Extract the (x, y) coordinate from the center of the cell holding the provided text.  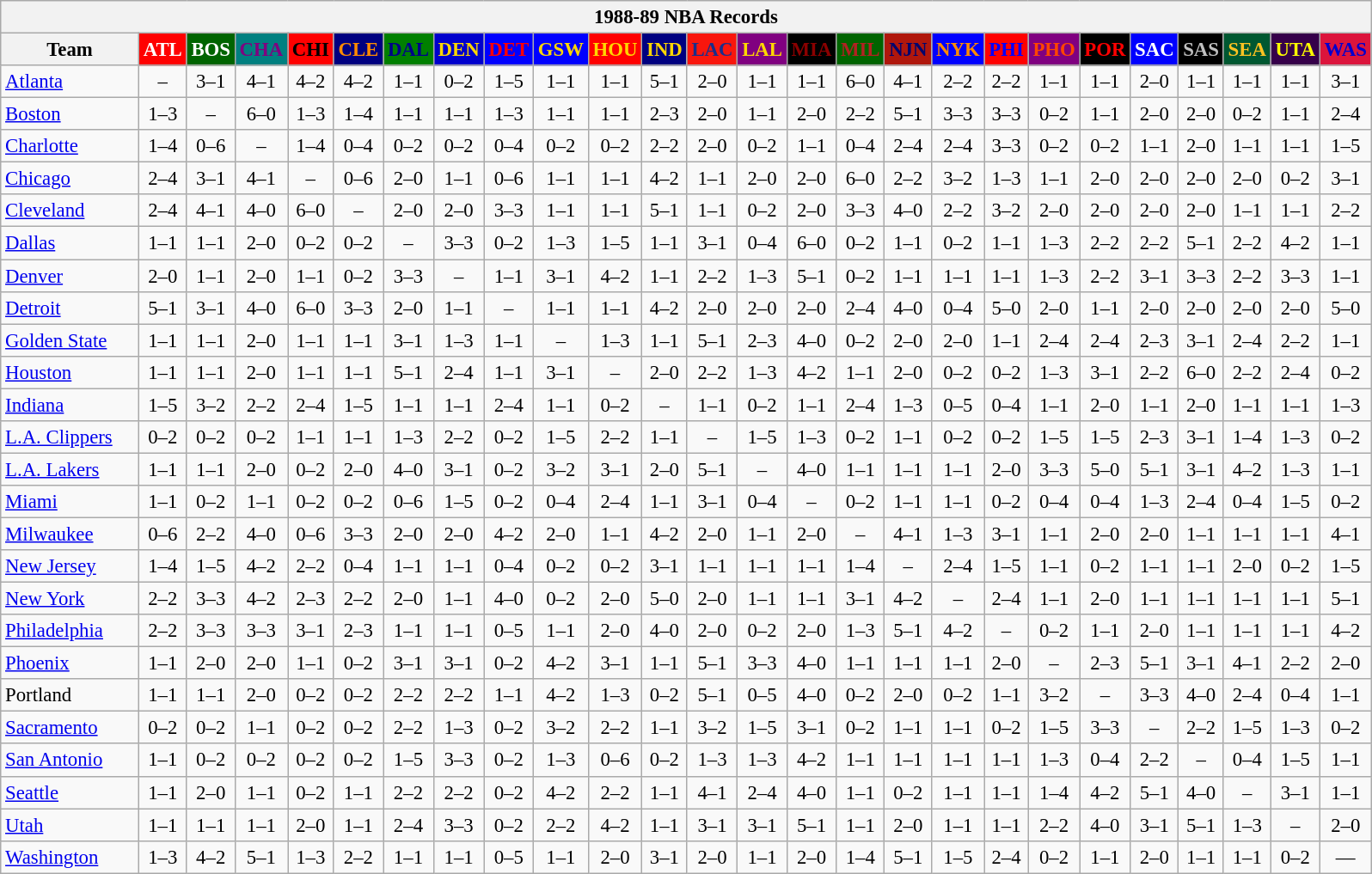
Sacramento (70, 728)
Golden State (70, 340)
L.A. Clippers (70, 437)
Utah (70, 825)
Indiana (70, 405)
LAC (712, 50)
New Jersey (70, 566)
POR (1106, 50)
IND (665, 50)
NYK (958, 50)
NJN (908, 50)
BOS (211, 50)
Phoenix (70, 663)
DAL (409, 50)
Chicago (70, 179)
DET (509, 50)
L.A. Lakers (70, 469)
PHI (1006, 50)
Boston (70, 114)
CHI (310, 50)
MIL (861, 50)
Denver (70, 276)
Dallas (70, 243)
SAS (1201, 50)
Philadelphia (70, 631)
New York (70, 599)
Milwaukee (70, 534)
DEN (459, 50)
Seattle (70, 792)
ATL (162, 50)
GSW (560, 50)
San Antonio (70, 761)
LAL (762, 50)
CLE (358, 50)
Houston (70, 372)
Detroit (70, 308)
MIA (812, 50)
— (1345, 857)
HOU (616, 50)
PHO (1054, 50)
Cleveland (70, 211)
SEA (1246, 50)
SAC (1155, 50)
1988-89 NBA Records (686, 17)
UTA (1295, 50)
Washington (70, 857)
WAS (1345, 50)
Portland (70, 695)
CHA (261, 50)
Team (70, 50)
Miami (70, 502)
Charlotte (70, 146)
Atlanta (70, 82)
